Locate the cell with the specified text and output its (x, y) center coordinate. 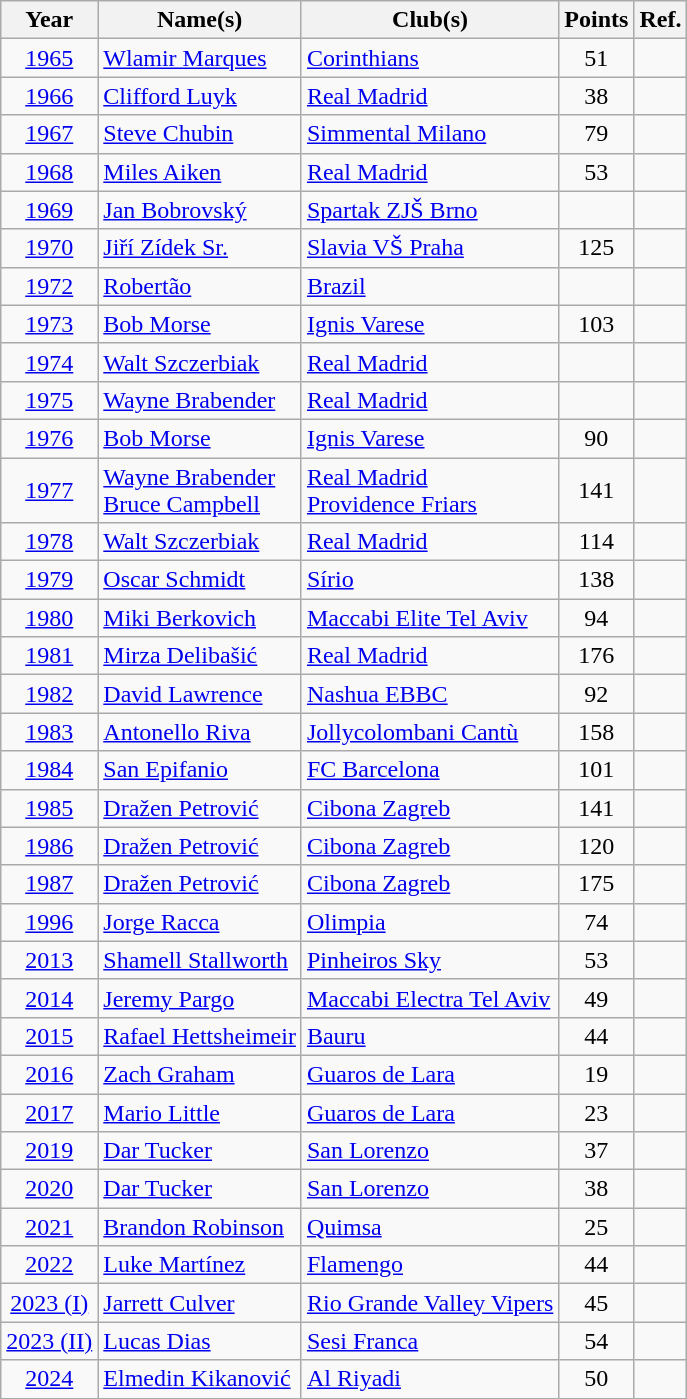
2015 (50, 1036)
Pinheiros Sky (430, 960)
Antonello Riva (200, 732)
Corinthians (430, 58)
1986 (50, 846)
25 (596, 1227)
114 (596, 542)
2019 (50, 1151)
1966 (50, 96)
125 (596, 248)
Flamengo (430, 1265)
37 (596, 1151)
Brazil (430, 286)
Ref. (660, 20)
Lucas Dias (200, 1341)
1987 (50, 884)
1969 (50, 210)
Spartak ZJŠ Brno (430, 210)
2023 (II) (50, 1341)
79 (596, 134)
2021 (50, 1227)
176 (596, 656)
92 (596, 694)
49 (596, 998)
Name(s) (200, 20)
Luke Martínez (200, 1265)
2014 (50, 998)
1981 (50, 656)
90 (596, 438)
Robertão (200, 286)
1982 (50, 694)
Shamell Stallworth (200, 960)
175 (596, 884)
Oscar Schmidt (200, 580)
1970 (50, 248)
Maccabi Electra Tel Aviv (430, 998)
Points (596, 20)
45 (596, 1303)
Jorge Racca (200, 922)
Rafael Hettsheimeir (200, 1036)
103 (596, 324)
Olimpia (430, 922)
1974 (50, 362)
1965 (50, 58)
1972 (50, 286)
2020 (50, 1189)
Miles Aiken (200, 172)
1977 (50, 490)
Elmedin Kikanović (200, 1379)
2016 (50, 1074)
Rio Grande Valley Vipers (430, 1303)
Jan Bobrovský (200, 210)
Bauru (430, 1036)
San Epifanio (200, 770)
51 (596, 58)
Wayne Brabender Bruce Campbell (200, 490)
74 (596, 922)
120 (596, 846)
Mirza Delibašić (200, 656)
Zach Graham (200, 1074)
FC Barcelona (430, 770)
2022 (50, 1265)
19 (596, 1074)
1968 (50, 172)
Year (50, 20)
Miki Berkovich (200, 618)
Al Riyadi (430, 1379)
2023 (I) (50, 1303)
Sesi Franca (430, 1341)
2013 (50, 960)
1985 (50, 808)
Wlamir Marques (200, 58)
1967 (50, 134)
94 (596, 618)
David Lawrence (200, 694)
Maccabi Elite Tel Aviv (430, 618)
Jeremy Pargo (200, 998)
50 (596, 1379)
Mario Little (200, 1113)
Clifford Luyk (200, 96)
2024 (50, 1379)
Real Madrid Providence Friars (430, 490)
Wayne Brabender (200, 400)
Nashua EBBC (430, 694)
2017 (50, 1113)
23 (596, 1113)
1983 (50, 732)
Steve Chubin (200, 134)
Quimsa (430, 1227)
Jiří Zídek Sr. (200, 248)
Club(s) (430, 20)
1978 (50, 542)
Sírio (430, 580)
101 (596, 770)
1996 (50, 922)
1976 (50, 438)
138 (596, 580)
Simmental Milano (430, 134)
1979 (50, 580)
1975 (50, 400)
Jarrett Culver (200, 1303)
158 (596, 732)
1984 (50, 770)
1980 (50, 618)
1973 (50, 324)
54 (596, 1341)
Slavia VŠ Praha (430, 248)
Jollycolombani Cantù (430, 732)
Brandon Robinson (200, 1227)
